Detect which cell encompasses the target text, then output its (X, Y) center coordinate. 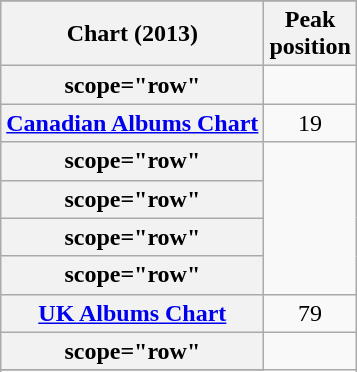
19 (310, 123)
UK Albums Chart (132, 313)
79 (310, 313)
Peakposition (310, 34)
Canadian Albums Chart (132, 123)
Chart (2013) (132, 34)
